Detect which cell encompasses the target text, then output its [X, Y] center coordinate. 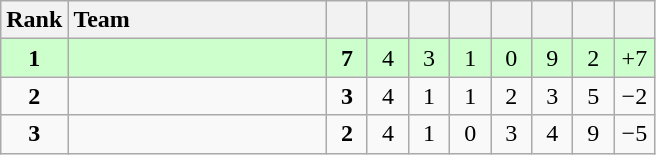
7 [346, 58]
+7 [634, 58]
Rank [34, 20]
Team [198, 20]
5 [594, 96]
−2 [634, 96]
−5 [634, 134]
